Return [x, y] of the center of cell containing provided text 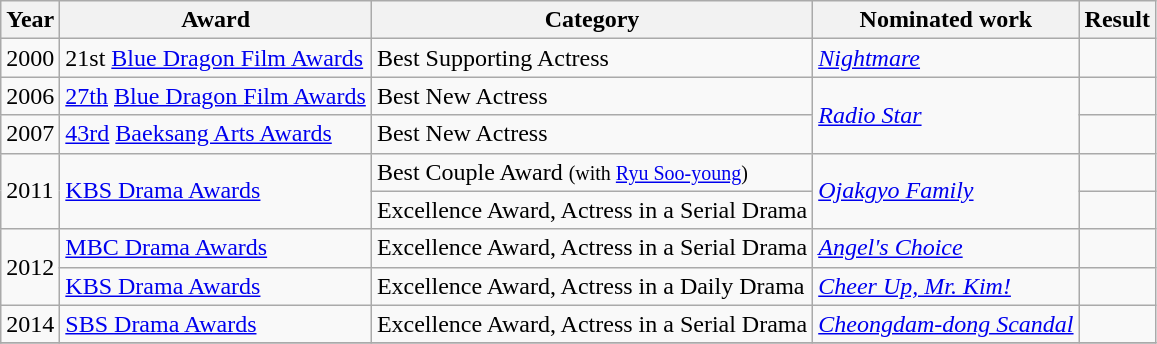
Excellence Award, Actress in a Daily Drama [592, 286]
Cheer Up, Mr. Kim! [946, 286]
Category [592, 20]
Best Supporting Actress [592, 58]
2014 [30, 324]
27th Blue Dragon Film Awards [216, 96]
43rd Baeksang Arts Awards [216, 134]
SBS Drama Awards [216, 324]
Radio Star [946, 115]
2011 [30, 191]
Nightmare [946, 58]
2006 [30, 96]
MBC Drama Awards [216, 248]
Best Couple Award (with Ryu Soo-young) [592, 172]
2000 [30, 58]
21st Blue Dragon Film Awards [216, 58]
Nominated work [946, 20]
Cheongdam-dong Scandal [946, 324]
2007 [30, 134]
Year [30, 20]
2012 [30, 267]
Award [216, 20]
Result [1117, 20]
Ojakgyo Family [946, 191]
Angel's Choice [946, 248]
